Identify which cell holds the provided text, then report its [X, Y] central coordinate. 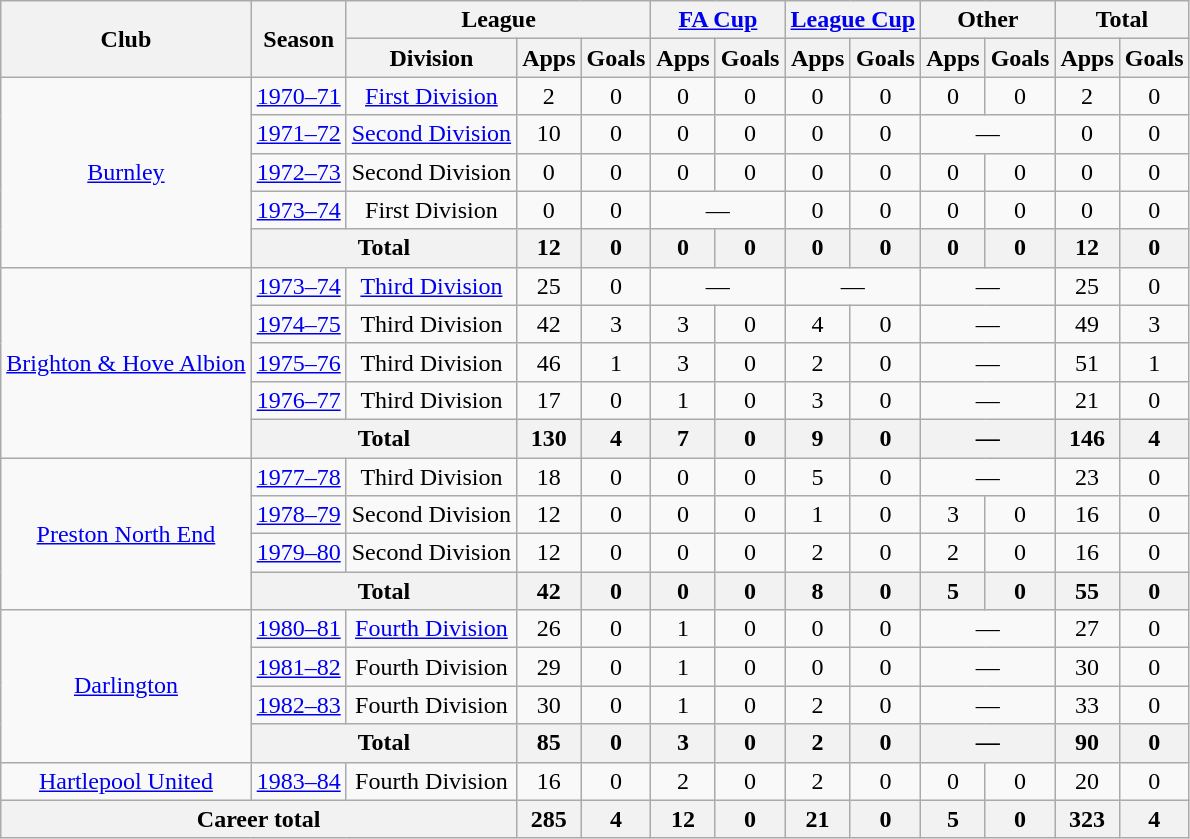
Burnley [126, 172]
1975–76 [298, 362]
League Cup [853, 20]
7 [683, 438]
85 [549, 743]
55 [1087, 591]
130 [549, 438]
1976–77 [298, 400]
1978–79 [298, 515]
Other [988, 20]
League [498, 20]
1972–73 [298, 172]
33 [1087, 705]
1974–75 [298, 324]
1983–84 [298, 781]
Career total [259, 819]
90 [1087, 743]
Darlington [126, 686]
1981–82 [298, 667]
Hartlepool United [126, 781]
1979–80 [298, 553]
23 [1087, 477]
51 [1087, 362]
285 [549, 819]
46 [549, 362]
29 [549, 667]
18 [549, 477]
Division [431, 58]
146 [1087, 438]
10 [549, 134]
49 [1087, 324]
8 [818, 591]
1977–78 [298, 477]
9 [818, 438]
1980–81 [298, 629]
Season [298, 39]
Brighton & Hove Albion [126, 362]
20 [1087, 781]
1982–83 [298, 705]
FA Cup [718, 20]
Preston North End [126, 534]
323 [1087, 819]
1971–72 [298, 134]
Club [126, 39]
1970–71 [298, 96]
17 [549, 400]
26 [549, 629]
27 [1087, 629]
